Capture the cell that displays the provided text and extract its (X, Y) central coordinate. 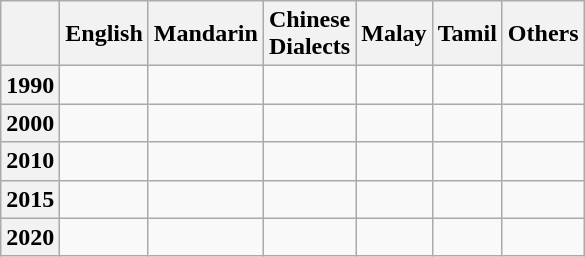
2010 (30, 161)
2015 (30, 199)
Malay (394, 34)
ChineseDialects (309, 34)
Others (543, 34)
English (104, 34)
Mandarin (206, 34)
2000 (30, 123)
Tamil (467, 34)
2020 (30, 237)
1990 (30, 85)
